Detect which cell encompasses the target text, then output its (x, y) center coordinate. 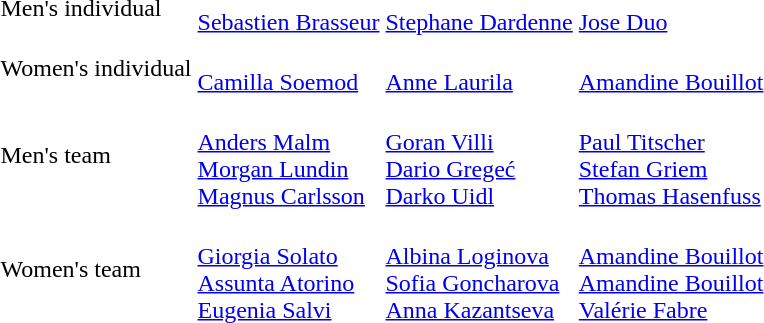
Goran Villi Dario Gregeć Darko Uidl (479, 156)
Anne Laurila (479, 68)
Anders Malm Morgan Lundin Magnus Carlsson (288, 156)
Camilla Soemod (288, 68)
